Detect which cell encompasses the target text, then output its (x, y) center coordinate. 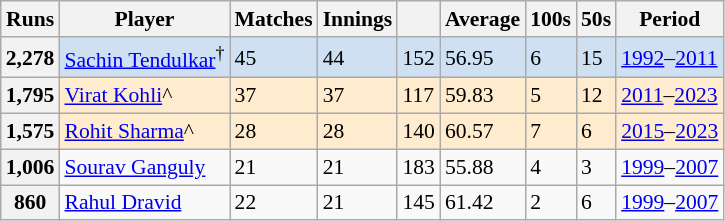
Rohit Sharma^ (144, 132)
Sourav Ganguly (144, 167)
45 (274, 58)
183 (418, 167)
Period (670, 19)
145 (418, 203)
Rahul Dravid (144, 203)
2,278 (30, 58)
44 (358, 58)
1,795 (30, 96)
3 (596, 167)
2011–2023 (670, 96)
2 (550, 203)
Sachin Tendulkar† (144, 58)
Runs (30, 19)
59.83 (482, 96)
15 (596, 58)
7 (550, 132)
Innings (358, 19)
152 (418, 58)
5 (550, 96)
60.57 (482, 132)
22 (274, 203)
117 (418, 96)
Virat Kohli^ (144, 96)
55.88 (482, 167)
Player (144, 19)
Average (482, 19)
61.42 (482, 203)
1,575 (30, 132)
2015–2023 (670, 132)
100s (550, 19)
12 (596, 96)
Matches (274, 19)
4 (550, 167)
50s (596, 19)
1,006 (30, 167)
140 (418, 132)
860 (30, 203)
56.95 (482, 58)
1992–2011 (670, 58)
